Detect which cell encompasses the target text, then output its (X, Y) center coordinate. 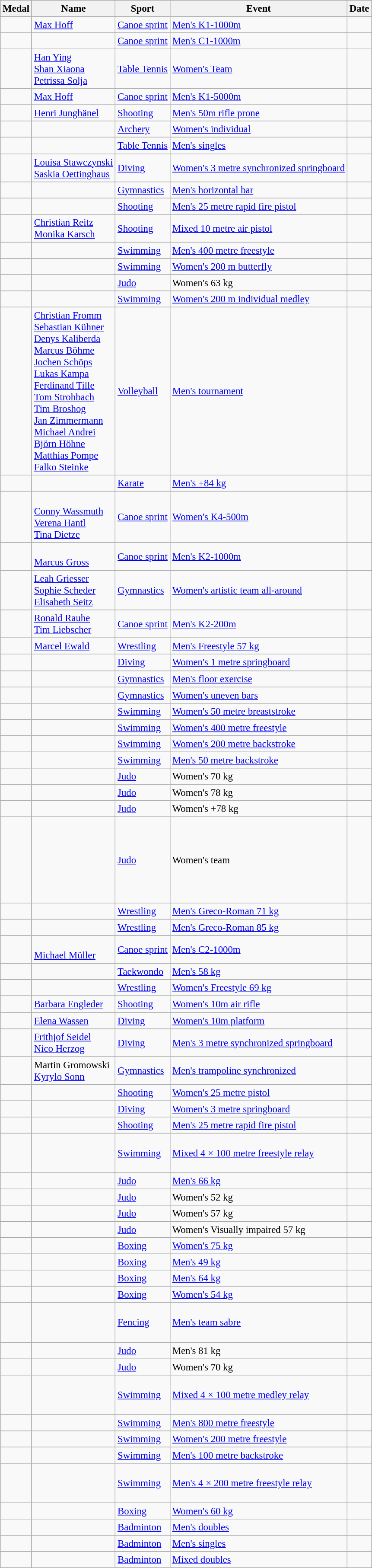
Women's 10m platform (258, 1021)
Women's 200 metre backstroke (258, 744)
Women's 200 m individual medley (258, 299)
Men's 50m rifle prone (258, 113)
Henri Junghänel (73, 113)
Women's 60 kg (258, 1511)
Mixed 4 × 100 metre freestyle relay (258, 1153)
Men's Greco-Roman 71 kg (258, 911)
Elena Wassen (73, 1021)
Men's 58 kg (258, 972)
Men's tournament (258, 391)
Women's 1 metre springboard (258, 663)
Mixed 10 metre air pistol (258, 228)
Women's K4-500m (258, 517)
Men's 400 metre freestyle (258, 250)
Women's 57 kg (258, 1214)
Marcel Ewald (73, 646)
Women's 200 metre freestyle (258, 1439)
Han YingShan XiaonaPetrissa Solja (73, 69)
Martin Gromowski Kyrylo Sonn (73, 1070)
Men's team sabre (258, 1323)
Christian Reitz Monika Karsch (73, 228)
Marcus Gross (73, 557)
Volleyball (143, 391)
Conny WassmuthVerena HantlTina Dietze (73, 517)
Men's 64 kg (258, 1278)
Ronald RauheTim Liebscher (73, 624)
Women's Team (258, 69)
Men's K1-1000m (258, 25)
Men's K2-200m (258, 624)
Date (359, 9)
Women's artistic team all-around (258, 591)
Men's +84 kg (258, 483)
Men's 50 metre backstroke (258, 760)
Michael Müller (73, 949)
Men's doubles (258, 1527)
Men's 4 × 200 metre freestyle relay (258, 1483)
Men's C2-1000m (258, 949)
Event (258, 9)
Karate (143, 483)
Women's uneven bars (258, 695)
Women's 400 metre freestyle (258, 728)
Women's 54 kg (258, 1295)
Taekwondo (143, 972)
Men's 66 kg (258, 1181)
Men's 49 kg (258, 1262)
Women's 200 m butterfly (258, 267)
Women's Visually impaired 57 kg (258, 1230)
Women's team (258, 860)
Frithjof Seidel Nico Herzog (73, 1043)
Women's 50 metre breaststroke (258, 711)
Women's 10m air rifle (258, 1004)
Men's trampoline synchronized (258, 1070)
Mixed doubles (258, 1560)
Women's +78 kg (258, 809)
Women's 52 kg (258, 1197)
Women's 3 metre synchronized springboard (258, 168)
Mixed 4 × 100 metre medley relay (258, 1395)
Women's 78 kg (258, 792)
Men's 3 metre synchronized springboard (258, 1043)
Women's 25 metre pistol (258, 1092)
Men's floor exercise (258, 679)
Women's 75 kg (258, 1246)
Leah GriesserSophie SchederElisabeth Seitz (73, 591)
Men's Freestyle 57 kg (258, 646)
Women's 63 kg (258, 283)
Men's C1-1000m (258, 41)
Women's Freestyle 69 kg (258, 988)
Men's K2-1000m (258, 557)
Barbara Engleder (73, 1004)
Men's 800 metre freestyle (258, 1423)
Name (73, 9)
Men's Greco-Roman 85 kg (258, 928)
Men's K1-5000m (258, 97)
Men's horizontal bar (258, 190)
Sport (143, 9)
Men's 100 metre backstroke (258, 1455)
Women's individual (258, 129)
Louisa Stawczynski Saskia Oettinghaus (73, 168)
Women's 3 metre springboard (258, 1109)
Archery (143, 129)
Men's 81 kg (258, 1351)
Fencing (143, 1323)
Medal (16, 9)
